Determine the (X, Y) coordinate at the center of the cell enclosing the given text.  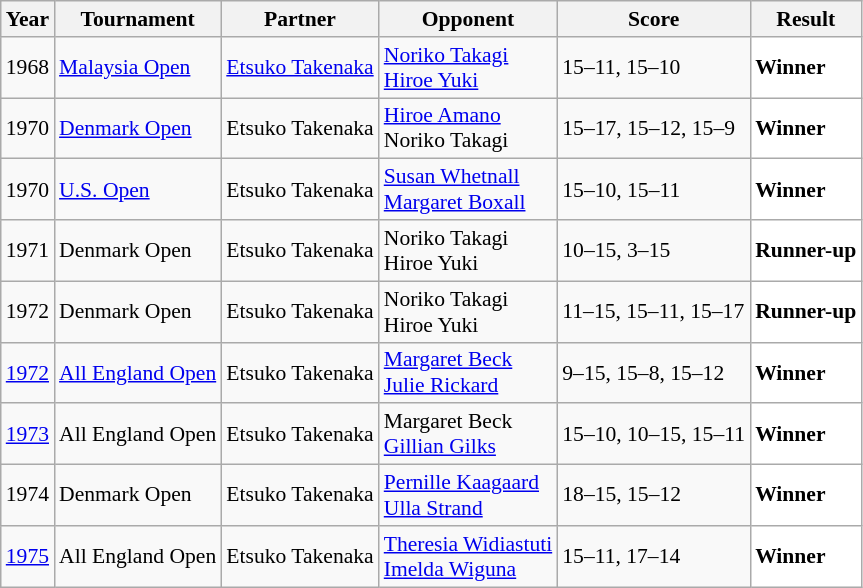
18–15, 15–12 (654, 496)
1974 (28, 496)
1971 (28, 250)
Margaret Beck Julie Rickard (468, 372)
15–11, 17–14 (654, 556)
Susan Whetnall Margaret Boxall (468, 190)
1973 (28, 434)
Theresia Widiastuti Imelda Wiguna (468, 556)
1975 (28, 556)
11–15, 15–11, 15–17 (654, 312)
Margaret Beck Gillian Gilks (468, 434)
15–10, 10–15, 15–11 (654, 434)
Malaysia Open (138, 68)
Hiroe Amano Noriko Takagi (468, 128)
15–10, 15–11 (654, 190)
Year (28, 19)
Opponent (468, 19)
Tournament (138, 19)
10–15, 3–15 (654, 250)
15–17, 15–12, 15–9 (654, 128)
15–11, 15–10 (654, 68)
Result (806, 19)
Partner (300, 19)
9–15, 15–8, 15–12 (654, 372)
Pernille Kaagaard Ulla Strand (468, 496)
1968 (28, 68)
Score (654, 19)
U.S. Open (138, 190)
